Search for the cell housing the specified text and yield its [x, y] center coordinate. 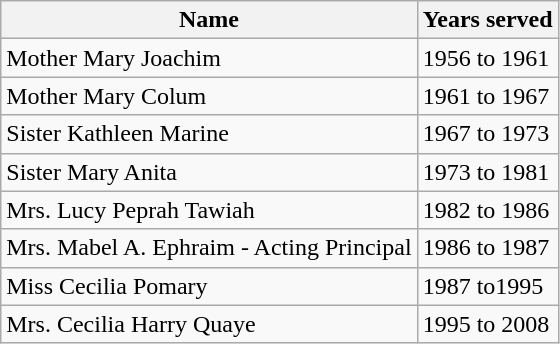
1973 to 1981 [488, 172]
1982 to 1986 [488, 210]
Mrs. Lucy Peprah Tawiah [209, 210]
1967 to 1973 [488, 134]
1956 to 1961 [488, 58]
Miss Cecilia Pomary [209, 286]
Mrs. Mabel A. Ephraim - Acting Principal [209, 248]
Name [209, 20]
Years served [488, 20]
Mrs. Cecilia Harry Quaye [209, 324]
1987 to1995 [488, 286]
1986 to 1987 [488, 248]
Sister Mary Anita [209, 172]
Mother Mary Colum [209, 96]
1961 to 1967 [488, 96]
Mother Mary Joachim [209, 58]
1995 to 2008 [488, 324]
Sister Kathleen Marine [209, 134]
